Return [X, Y] of the center of cell containing provided text 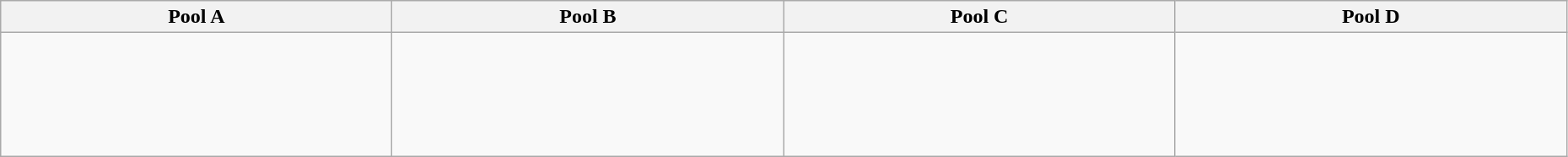
Pool D [1371, 17]
Pool B [588, 17]
Pool A [197, 17]
Pool C [979, 17]
